Find where the given text appears and provide that cell's center as (x, y) coordinate. 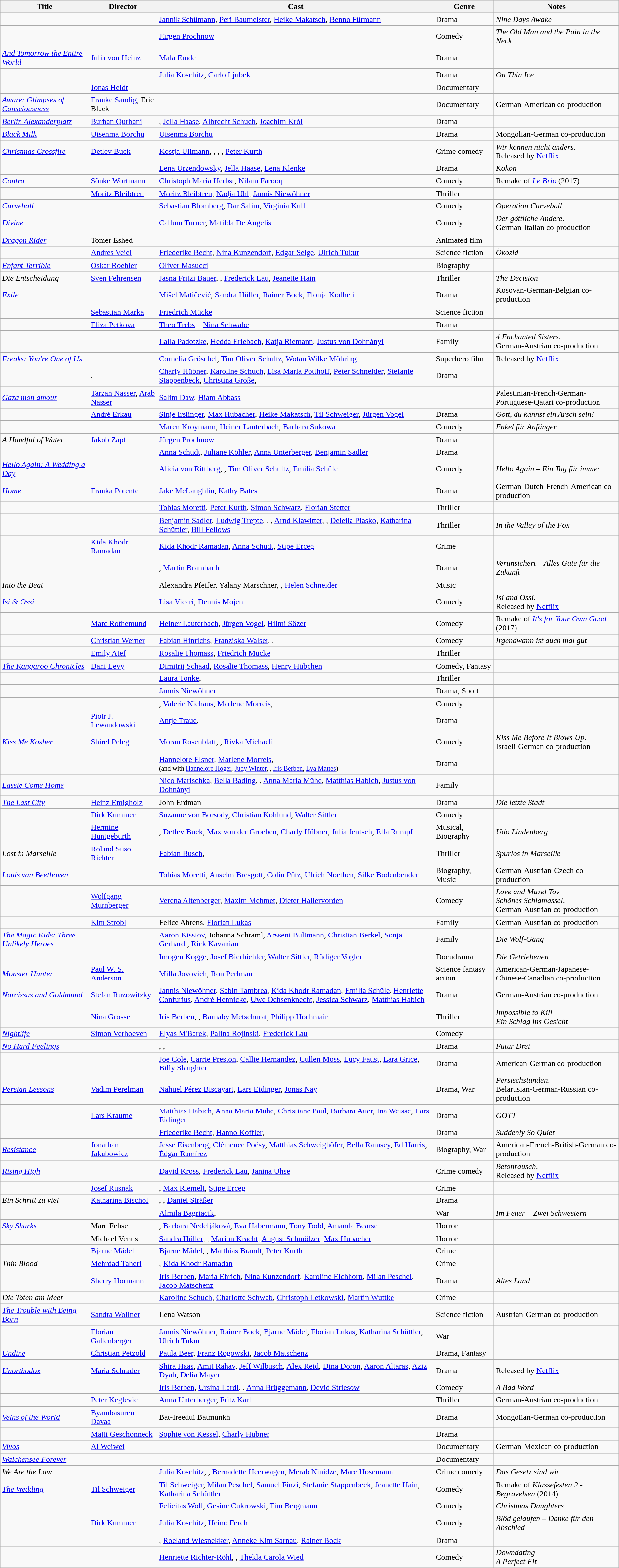
Austrian-German co-production (556, 1315)
Rosalie Thomass, Friedrich Mücke (296, 653)
German-American co-production (556, 105)
Anna Unterberger, Fritz Karl (296, 1400)
, (123, 376)
Julia Koschitz, , Bernadette Heerwagen, Merab Ninidze, Marc Hosemann (296, 1472)
Sophie von Kessel, Charly Hübner (296, 1434)
Ein Schritt zu viel (45, 1200)
Jannis Niewöhner, Rainer Bock, Bjarne Mädel, Florian Lukas, Katharina Schüttler, Ulrich Tukur (296, 1336)
Spurlos in Marseille (556, 853)
Contra (45, 181)
Iris Berben, , Barnaby Metschurat, Philipp Hochmair (296, 1016)
Die Getriebenen (556, 956)
Marc Rothemund (123, 623)
Florian Gallenberger (123, 1336)
Exile (45, 295)
German-Mexican co-production (556, 1447)
Christmas Crossfire (45, 151)
Oskar Roehler (123, 265)
Into the Beat (45, 585)
We Are the Law (45, 1472)
Dani Levy (123, 666)
Jake McLaughlin, Kathy Bates (296, 491)
German-Austrian-Czech co-production (556, 875)
Musical, Biography (464, 832)
Betonrausch. Released by Netflix (556, 1171)
Thin Blood (45, 1263)
Andres Veiel (123, 253)
Tobias Moretti, Peter Kurth, Simon Schwarz, Florian Stetter (296, 508)
Julia Koschitz, Heino Ferch (296, 1523)
Unorthodox (45, 1370)
American-German co-production (556, 1063)
Salim Daw, Hiam Abbass (296, 397)
Bat-Ireedui Batmunkh (296, 1417)
Byambasuren Davaa (123, 1417)
Futur Drei (556, 1046)
Sherry Hormann (123, 1280)
Title (45, 7)
Der göttliche Andere. German-Italian co-production (556, 223)
The Decision (556, 278)
Julia Koschitz, Carlo Ljubek (296, 75)
Altes Land (556, 1280)
Alexandra Pfeifer, Yalany Marschner, , Helen Schneider (296, 585)
Jonathan Jakubowicz (123, 1149)
Laura Tonke, (296, 678)
Jesse Eisenberg, Clémence Poésy, Matthias Schweighöfer, Bella Ramsey, Ed Harris, Édgar Ramírez (296, 1149)
Sebastian Blomberg, Dar Salim, Virginia Kull (296, 206)
Black Milk (45, 134)
Wolfgang Murnberger (123, 901)
Oliver Masucci (296, 265)
Louis van Beethoven (45, 875)
Felice Ahrens, Florian Lukas (296, 922)
Comedy, Fantasy (464, 666)
Impossible to Kill Ein Schlag ins Gesicht (556, 1016)
Operation Curveball (556, 206)
Almila Bagriacik, (296, 1213)
Nightlife (45, 1034)
Kim Strobl (123, 922)
Mehrdad Taheri (123, 1263)
Jakob Zapf (123, 440)
Rising High (45, 1171)
Simon Verhoeven (123, 1034)
, Roeland Wiesnekker, Anneke Kim Sarnau, Rainer Bock (296, 1540)
Katharina Bischof (123, 1200)
Das Gesetz sind wir (556, 1472)
Detlev Buck (123, 151)
Heiner Lauterbach, Jürgen Vogel, Hilmi Sözer (296, 623)
Gaza mon amour (45, 397)
On Thin Ice (556, 75)
Jasna Fritzi Bauer, , Frederick Lau, Jeanette Hain (296, 278)
Die letzte Stadt (556, 802)
Christian Werner (123, 640)
Enkel für Anfänger (556, 427)
American-German-Japanese-Chinese-Canadian co-production (556, 973)
Hermine Huntgeburth (123, 832)
Kosovan-German-Belgian co-production (556, 295)
Theo Trebs, , Nina Schwabe (296, 325)
Karoline Schuch, Charlotte Schwab, Christoph Letkowski, Martin Wuttke (296, 1298)
Callum Turner, Matilda De Angelis (296, 223)
Christian Petzold (123, 1353)
Drama, Fantasy (464, 1353)
, Detlev Buck, Max von der Groeben, Charly Hübner, Julia Jentsch, Ella Rumpf (296, 832)
The Wedding (45, 1489)
Christmas Daughters (556, 1506)
Vadim Perelman (123, 1089)
Moran Rosenblatt, , Rivka Michaeli (296, 742)
Lost in Marseille (45, 853)
Lars Kraume (123, 1115)
Jonas Heldt (123, 87)
Mala Emde (296, 58)
The Kangaroo Chronicles (45, 666)
Freaks: You're One of Us (45, 359)
Irgendwann ist auch mal gut (556, 640)
Alicia von Rittberg, , Tim Oliver Schultz, Emilia Schüle (296, 469)
Hannelore Elsner, Marlene Morreis, (and with Hannelore Hoger, Judy Winter, , Iris Berben, Eva Mattes) (296, 763)
, Valerie Niehaus, Marlene Morreis, (296, 704)
4 Enchanted Sisters. German-Austrian co-production (556, 341)
Sky Sharks (45, 1226)
Vivos (45, 1447)
Tomer Eshed (123, 240)
Josef Rusnak (123, 1188)
Docudrama (464, 956)
Moritz Bleibtreu (123, 194)
Heinz Emigholz (123, 802)
Science fantasy action (464, 973)
And Tomorrow the Entire World (45, 58)
Die Toten am Meer (45, 1298)
Resistance (45, 1149)
Kiss Me Before It Blows Up. Israeli-German co-production (556, 742)
Monster Hunter (45, 973)
, Max Riemelt, Stipe Erceg (296, 1188)
Isi and Ossi. Released by Netflix (556, 602)
Tarzan Nasser, Arab Nasser (123, 397)
Paul W. S. Anderson (123, 973)
Divine (45, 223)
, Kida Khodr Ramadan (296, 1263)
Remake of It's for Your Own Good (2017) (556, 623)
Die Entscheidung (45, 278)
Christoph Maria Herbst, Nilam Farooq (296, 181)
Persischstunden. Belarusian-German-Russian co-production (556, 1089)
Undine (45, 1353)
Berlin Alexanderplatz (45, 121)
Sönke Wortmann (123, 181)
Jannik Schümann, Peri Baumeister, Heike Makatsch, Benno Fürmann (296, 19)
Biography, Music (464, 875)
Director (123, 7)
Sandra Wollner (123, 1315)
Til Schweiger (123, 1489)
André Erkau (123, 414)
Sebastian Marka (123, 312)
Julia von Heinz (123, 58)
No Hard Feelings (45, 1046)
Hello Again: A Wedding a Day (45, 469)
Hello Again – Ein Tag für immer (556, 469)
Sinje Irslinger, Max Hubacher, Heike Makatsch, Til Schweiger, Jürgen Vogel (296, 414)
Kida Khodr Ramadan, Anna Schudt, Stipe Erceg (296, 546)
Music (464, 585)
Palestinian-French-German-Portuguese-Qatari co-production (556, 397)
Moritz Bleibtreu, Nadja Uhl, Jannis Niewöhner (296, 194)
Lassie Come Home (45, 785)
Cornelia Gröschel, Tim Oliver Schultz, Wotan Wilke Möhring (296, 359)
Home (45, 491)
The Magic Kids: Three Unlikely Heroes (45, 939)
Lena Urzendowsky, Jella Haase, Lena Klenke (296, 168)
Frauke Sandig, Eric Black (123, 105)
Gott, du kannst ein Arsch sein! (556, 414)
Blöd gelaufen – Danke für den Abschied (556, 1523)
Superhero film (464, 359)
Charly Hübner, Karoline Schuch, Lisa Maria Potthoff, Peter Schneider, Stefanie Stappenbeck, Christina Große, (296, 376)
Love and Mazel Tov Schönes Schlamassel. German-Austrian co-production (556, 901)
Anna Schudt, Juliane Köhler, Anna Unterberger, Benjamin Sadler (296, 452)
, Jella Haase, Albrecht Schuch, Joachim Król (296, 121)
American-French-British-German co-production (556, 1149)
Roland Suso Richter (123, 853)
Kokon (556, 168)
David Kross, Frederick Lau, Janina Uhse (296, 1171)
Notes (556, 7)
Kiss Me Kosher (45, 742)
Franka Potente (123, 491)
Elyas M'Barek, Palina Rojinski, Frederick Lau (296, 1034)
Enfant Terrible (45, 265)
Nico Marischka, Bella Bading, , Anna Maria Mühe, Matthias Habich, Justus von Dohnányi (296, 785)
Friedrich Mücke (296, 312)
Friederike Becht, Hanno Koffler, (296, 1132)
Laila Padotzke, Hedda Erlebach, Katja Riemann, Justus von Dohnányi (296, 341)
, Martin Brambach (296, 568)
Fabian Busch, (296, 853)
Sandra Hüller, , Marion Kracht, August Schmölzer, Max Hubacher (296, 1238)
Stefan Ruzowitzky (123, 995)
Suddenly So Quiet (556, 1132)
Jannis Niewöhner (296, 691)
Benjamin Sadler, Ludwig Trepte, , , Arnd Klawitter, , Deleila Piasko, Katharina Schüttler, Bill Fellows (296, 525)
Wir können nicht anders. Released by Netflix (556, 151)
The Trouble with Being Born (45, 1315)
Milla Jovovich, Ron Perlman (296, 973)
Persian Lessons (45, 1089)
Matti Geschonneck (123, 1434)
Aaron Kissiov, Johanna Schraml, Arsseni Bultmann, Christian Berkel, Sonja Gerhardt, Rick Kavanian (296, 939)
Die Wolf-Gäng (556, 939)
Downdating A Perfect Fit (556, 1557)
Matthias Habich, Anna Maria Mühe, Christiane Paul, Barbara Auer, Ina Weisse, Lars Eidinger (296, 1115)
Genre (464, 7)
Maren Kroymann, Heiner Lauterbach, Barbara Sukowa (296, 427)
German-Dutch-French-American co-production (556, 491)
Mišel Matičević, Sandra Hüller, Rainer Bock, Flonja Kodheli (296, 295)
, , (296, 1046)
GOTT (556, 1115)
Kida Khodr Ramadan (123, 546)
The Old Man and the Pain in the Neck (556, 36)
John Erdman (296, 802)
In the Valley of the Fox (556, 525)
Udo Lindenberg (556, 832)
Imogen Kogge, Josef Bierbichler, Walter Sittler, Rüdiger Vogler (296, 956)
Friederike Becht, Nina Kunzendorf, Edgar Selge, Ulrich Tukur (296, 253)
Drama, War (464, 1089)
Remake of Klassefesten 2 - Begravelsen (2014) (556, 1489)
Shira Haas, Amit Rahav, Jeff Wilbusch, Alex Reid, Dina Doron, Aaron Altaras, Aziz Dyab, Delia Mayer (296, 1370)
, , Daniel Sträßer (296, 1200)
Walchensee Forever (45, 1459)
Til Schweiger, Milan Peschel, Samuel Finzi, Stefanie Stappenbeck, Jeanette Hain, Katharina Schüttler (296, 1489)
Suzanne von Borsody, Christian Kohlund, Walter Sittler (296, 815)
Henriette Richter-Röhl, , Thekla Carola Wied (296, 1557)
Bjarne Mädel, , Matthias Brandt, Peter Kurth (296, 1251)
Iris Berben, Maria Ehrich, Nina Kunzendorf, Karoline Eichhorn, Milan Peschel, Jacob Matschenz (296, 1280)
Im Feuer – Zwei Schwestern (556, 1213)
Tobias Moretti, Anselm Bresgott, Colin Pütz, Ulrich Noethen, Silke Bodenbender (296, 875)
Biography, War (464, 1149)
Veins of the World (45, 1417)
Ai Weiwei (123, 1447)
Curveball (45, 206)
Isi & Ossi (45, 602)
Paula Beer, Franz Rogowski, Jacob Matschenz (296, 1353)
Felicitas Woll, Gesine Cukrowski, Tim Bergmann (296, 1506)
Piotr J. Lewandowski (123, 720)
A Bad Word (556, 1387)
Kostja Ullmann, , , , Peter Kurth (296, 151)
Remake of Le Brio (2017) (556, 181)
Lisa Vicari, Dennis Mojen (296, 602)
Biography (464, 265)
Nine Days Awake (556, 19)
Verena Altenberger, Maxim Mehmet, Dieter Hallervorden (296, 901)
Narcissus and Goldmund (45, 995)
Marc Fehse (123, 1226)
Verunsichert – Alles Gute für die Zukunft (556, 568)
Eliza Petkova (123, 325)
Nina Grosse (123, 1016)
Burhan Qurbani (123, 121)
Aware: Glimpses of Consciousness (45, 105)
, Barbara Nedeljáková, Eva Habermann, Tony Todd, Amanda Bearse (296, 1226)
Cast (296, 7)
The Last City (45, 802)
Dimitrij Schaad, Rosalie Thomass, Henry Hübchen (296, 666)
Dragon Rider (45, 240)
Animated film (464, 240)
Maria Schrader (123, 1370)
A Handful of Water (45, 440)
Nahuel Pérez Biscayart, Lars Eidinger, Jonas Nay (296, 1089)
Lena Watson (296, 1315)
Ökozid (556, 253)
Emily Atef (123, 653)
Peter Keglevic (123, 1400)
Bjarne Mädel (123, 1251)
Antje Traue, (296, 720)
Sven Fehrensen (123, 278)
Shirel Peleg (123, 742)
Drama, Sport (464, 691)
Joe Cole, Carrie Preston, Callie Hernandez, Cullen Moss, Lucy Faust, Lara Grice, Billy Slaughter (296, 1063)
Iris Berben, Ursina Lardi, , Anna Brüggemann, Devid Striesow (296, 1387)
Michael Venus (123, 1238)
Fabian Hinrichs, Franziska Walser, , (296, 640)
